Locate the cell with the specified text and output its (X, Y) center coordinate. 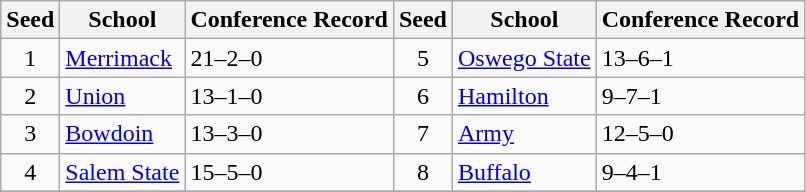
Hamilton (524, 96)
13–1–0 (290, 96)
Buffalo (524, 172)
3 (30, 134)
9–4–1 (700, 172)
Merrimack (122, 58)
7 (422, 134)
2 (30, 96)
4 (30, 172)
13–3–0 (290, 134)
21–2–0 (290, 58)
5 (422, 58)
Salem State (122, 172)
Bowdoin (122, 134)
12–5–0 (700, 134)
6 (422, 96)
Army (524, 134)
Oswego State (524, 58)
8 (422, 172)
9–7–1 (700, 96)
Union (122, 96)
13–6–1 (700, 58)
15–5–0 (290, 172)
1 (30, 58)
